Detect which cell encompasses the target text, then output its [x, y] center coordinate. 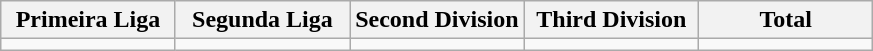
Primeira Liga [88, 20]
Total [786, 20]
Segunda Liga [262, 20]
Third Division [611, 20]
Second Division [437, 20]
